Identify which cell holds the provided text, then report its (X, Y) central coordinate. 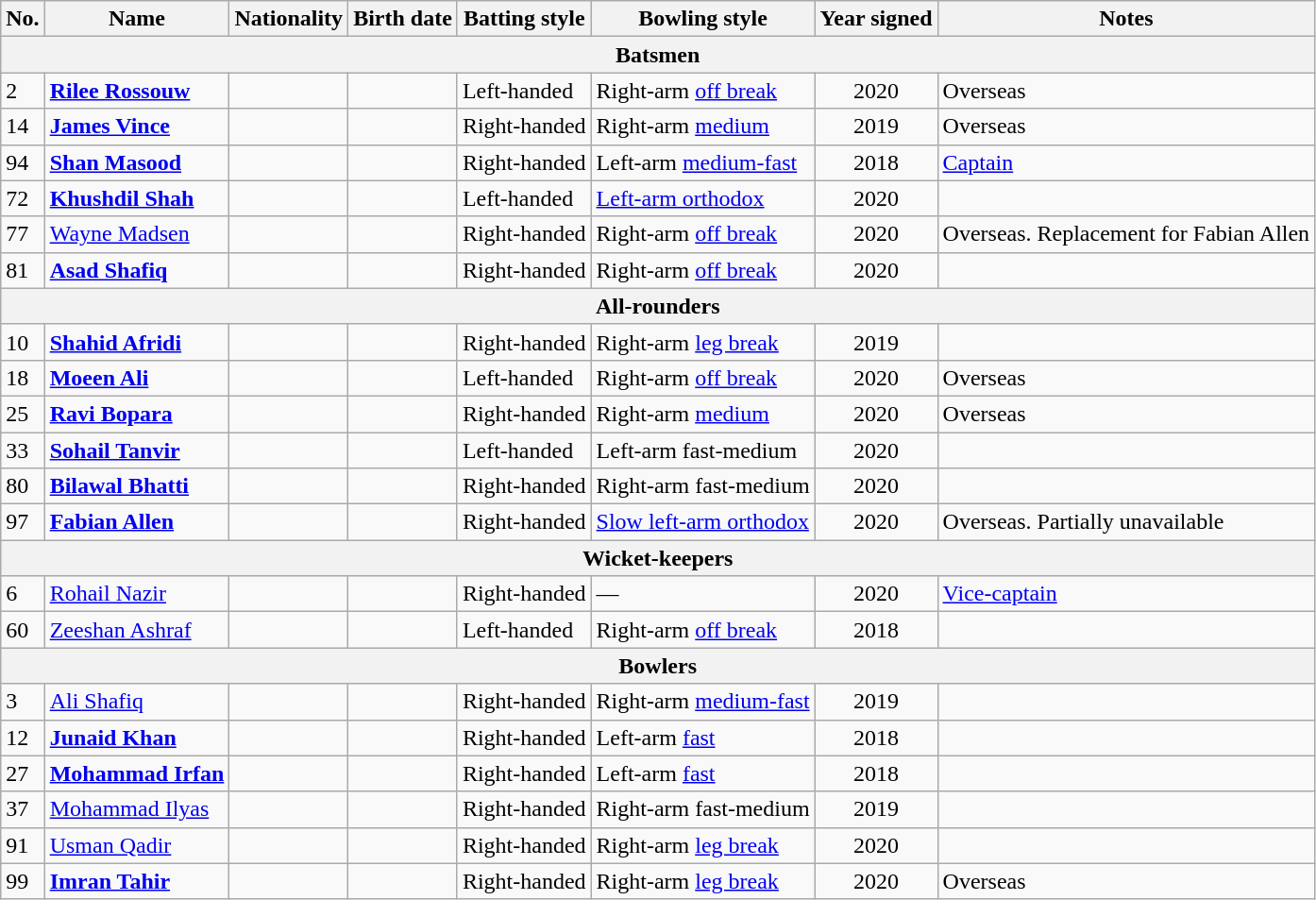
James Vince (137, 127)
All-rounders (658, 306)
Ravi Bopara (137, 414)
Bilawal Bhatti (137, 486)
6 (23, 594)
Right-arm medium-fast (702, 702)
2 (23, 91)
Shan Masood (137, 162)
Name (137, 19)
Usman Qadir (137, 845)
77 (23, 234)
Batting style (524, 19)
97 (23, 522)
Junaid Khan (137, 738)
Mohammad Irfan (137, 773)
3 (23, 702)
Wicket-keepers (658, 558)
80 (23, 486)
94 (23, 162)
Wayne Madsen (137, 234)
Year signed (876, 19)
33 (23, 450)
37 (23, 809)
Left-arm fast-medium (702, 450)
18 (23, 378)
Sohail Tanvir (137, 450)
Ali Shafiq (137, 702)
Moeen Ali (137, 378)
No. (23, 19)
Bowling style (702, 19)
Birth date (403, 19)
Notes (1126, 19)
Mohammad Ilyas (137, 809)
91 (23, 845)
Fabian Allen (137, 522)
Khushdil Shah (137, 198)
Left-arm medium-fast (702, 162)
Left-arm orthodox (702, 198)
Imran Tahir (137, 881)
25 (23, 414)
Rilee Rossouw (137, 91)
81 (23, 270)
Rohail Nazir (137, 594)
Zeeshan Ashraf (137, 630)
99 (23, 881)
Slow left-arm orthodox (702, 522)
Overseas. Partially unavailable (1126, 522)
Batsmen (658, 55)
Overseas. Replacement for Fabian Allen (1126, 234)
Bowlers (658, 666)
Vice-captain (1126, 594)
72 (23, 198)
— (702, 594)
27 (23, 773)
60 (23, 630)
Shahid Afridi (137, 342)
Nationality (289, 19)
14 (23, 127)
10 (23, 342)
Captain (1126, 162)
Asad Shafiq (137, 270)
12 (23, 738)
